Return [X, Y] of the center of cell containing provided text 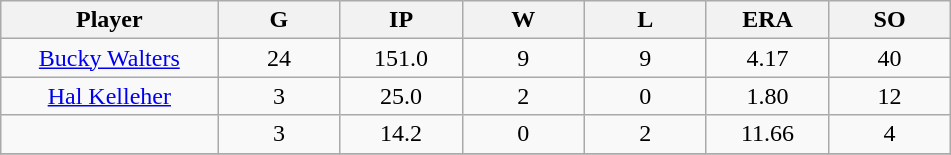
1.80 [767, 96]
25.0 [401, 96]
IP [401, 20]
Hal Kelleher [110, 96]
12 [890, 96]
40 [890, 58]
4.17 [767, 58]
G [279, 20]
Bucky Walters [110, 58]
11.66 [767, 134]
W [523, 20]
SO [890, 20]
24 [279, 58]
L [645, 20]
ERA [767, 20]
4 [890, 134]
14.2 [401, 134]
151.0 [401, 58]
Player [110, 20]
